Return [X, Y] of the center of cell containing provided text 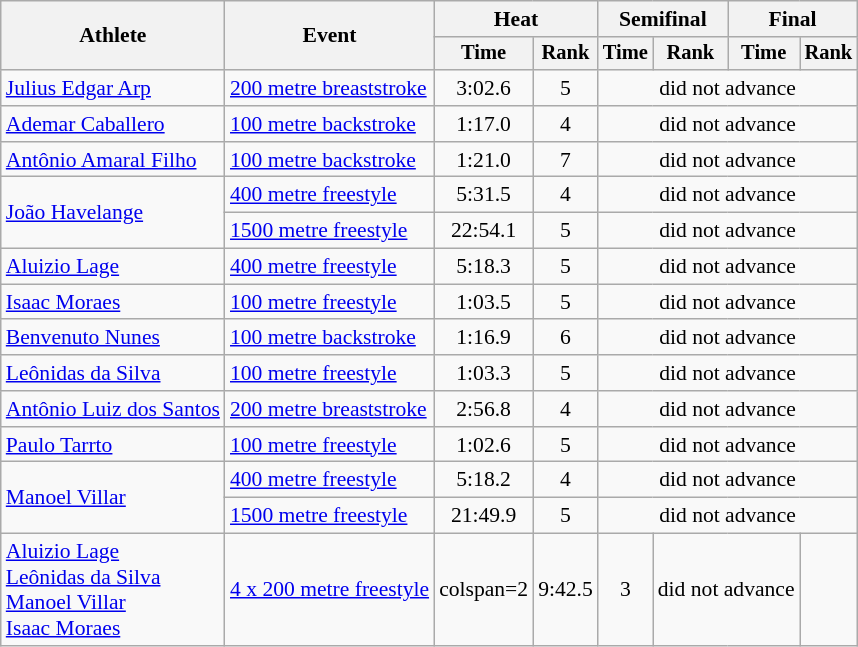
Heat [516, 19]
1:17.0 [484, 124]
Benvenuto Nunes [113, 338]
7 [566, 160]
2:56.8 [484, 409]
1:03.3 [484, 373]
Manoel Villar [113, 498]
3 [626, 590]
9:42.5 [566, 590]
colspan=2 [484, 590]
Event [330, 36]
4 x 200 metre freestyle [330, 590]
Leônidas da Silva [113, 373]
Antônio Amaral Filho [113, 160]
Athlete [113, 36]
22:54.1 [484, 231]
Julius Edgar Arp [113, 88]
João Havelange [113, 212]
1:16.9 [484, 338]
Paulo Tarrto [113, 445]
5:31.5 [484, 195]
3:02.6 [484, 88]
5:18.3 [484, 267]
1:03.5 [484, 302]
Semifinal [663, 19]
Final [792, 19]
Aluizio Lage [113, 267]
6 [566, 338]
1:21.0 [484, 160]
Isaac Moraes [113, 302]
5:18.2 [484, 480]
21:49.9 [484, 516]
Ademar Caballero [113, 124]
1:02.6 [484, 445]
Antônio Luiz dos Santos [113, 409]
Aluizio LageLeônidas da SilvaManoel VillarIsaac Moraes [113, 590]
